Capture the cell that displays the provided text and extract its (X, Y) central coordinate. 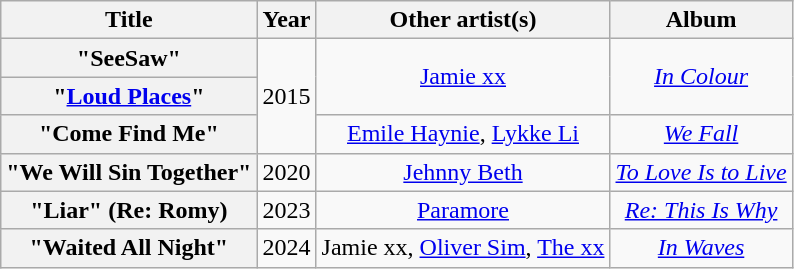
Jamie xx (463, 77)
Paramore (463, 210)
"Waited All Night" (129, 248)
Emile Haynie, Lykke Li (463, 134)
We Fall (701, 134)
"Loud Places" (129, 96)
"SeeSaw" (129, 58)
"Liar" (Re: Romy) (129, 210)
To Love Is to Live (701, 172)
2023 (286, 210)
Jamie xx, Oliver Sim, The xx (463, 248)
Album (701, 20)
Re: This Is Why (701, 210)
In Colour (701, 77)
2015 (286, 96)
"Come Find Me" (129, 134)
"We Will Sin Together" (129, 172)
In Waves (701, 248)
Other artist(s) (463, 20)
2024 (286, 248)
Year (286, 20)
Title (129, 20)
Jehnny Beth (463, 172)
2020 (286, 172)
